Determine the (X, Y) coordinate at the center of the cell enclosing the given text.  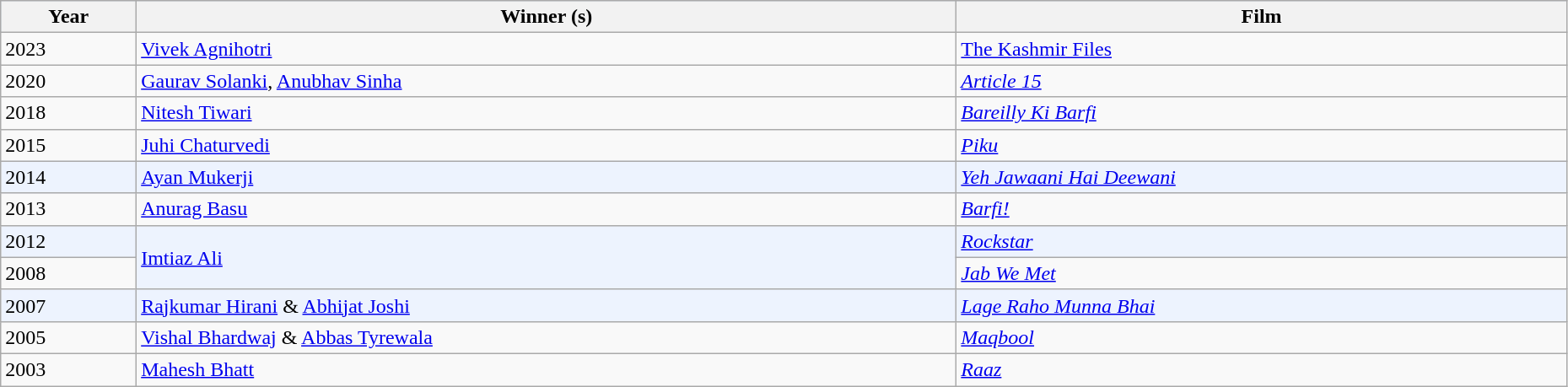
Nitesh Tiwari (547, 113)
Maqbool (1262, 337)
Vishal Bhardwaj & Abbas Tyrewala (547, 337)
2003 (69, 369)
2013 (69, 209)
2008 (69, 273)
Article 15 (1262, 81)
2023 (69, 49)
Anurag Basu (547, 209)
Imtiaz Ali (547, 257)
2015 (69, 145)
Barfi! (1262, 209)
Piku (1262, 145)
Raaz (1262, 369)
Rajkumar Hirani & Abhijat Joshi (547, 305)
Juhi Chaturvedi (547, 145)
Winner (s) (547, 17)
Bareilly Ki Barfi (1262, 113)
Rockstar (1262, 241)
The Kashmir Files (1262, 49)
Yeh Jawaani Hai Deewani (1262, 177)
Jab We Met (1262, 273)
Ayan Mukerji (547, 177)
Gaurav Solanki, Anubhav Sinha (547, 81)
Film (1262, 17)
Year (69, 17)
2018 (69, 113)
2020 (69, 81)
2005 (69, 337)
2014 (69, 177)
Vivek Agnihotri (547, 49)
2007 (69, 305)
Lage Raho Munna Bhai (1262, 305)
Mahesh Bhatt (547, 369)
2012 (69, 241)
